Provide the [X, Y] coordinate of the cell's center where the given text is located.  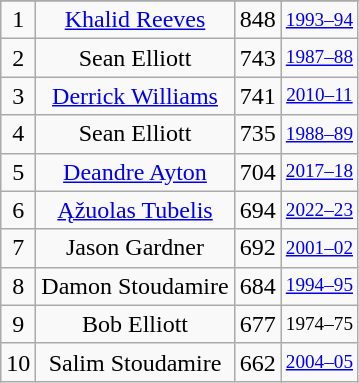
692 [258, 248]
662 [258, 362]
1994–95 [319, 286]
2010–11 [319, 96]
1988–89 [319, 134]
Salim Stoudamire [135, 362]
2 [18, 58]
Khalid Reeves [135, 20]
1 [18, 20]
Derrick Williams [135, 96]
848 [258, 20]
1993–94 [319, 20]
743 [258, 58]
735 [258, 134]
677 [258, 324]
4 [18, 134]
Damon Stoudamire [135, 286]
3 [18, 96]
5 [18, 172]
Deandre Ayton [135, 172]
9 [18, 324]
7 [18, 248]
2022–23 [319, 210]
10 [18, 362]
2004–05 [319, 362]
741 [258, 96]
1987–88 [319, 58]
2001–02 [319, 248]
704 [258, 172]
684 [258, 286]
8 [18, 286]
Bob Elliott [135, 324]
6 [18, 210]
1974–75 [319, 324]
Ąžuolas Tubelis [135, 210]
694 [258, 210]
2017–18 [319, 172]
Jason Gardner [135, 248]
